Pinpoint the cell where the given text exists, returning its (x, y) midpoint coordinate. 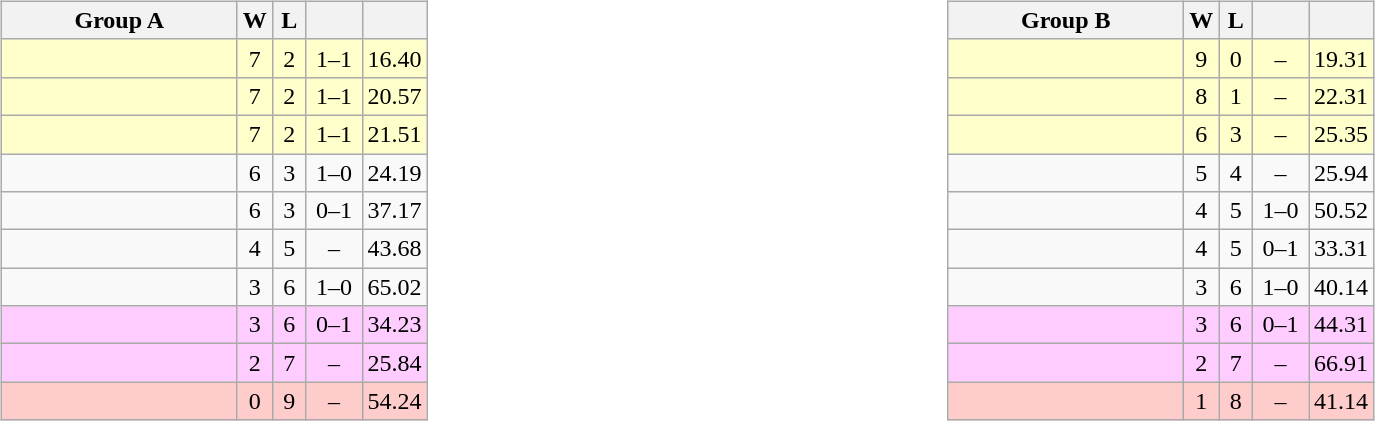
34.23 (394, 325)
66.91 (1340, 363)
41.14 (1340, 401)
44.31 (1340, 325)
21.51 (394, 134)
25.84 (394, 363)
37.17 (394, 211)
40.14 (1340, 287)
Group B (1066, 20)
20.57 (394, 96)
Group A (119, 20)
22.31 (1340, 96)
54.24 (394, 401)
25.94 (1340, 173)
16.40 (394, 58)
33.31 (1340, 249)
25.35 (1340, 134)
24.19 (394, 173)
50.52 (1340, 211)
43.68 (394, 249)
65.02 (394, 287)
19.31 (1340, 58)
